Search for the cell housing the specified text and yield its (X, Y) center coordinate. 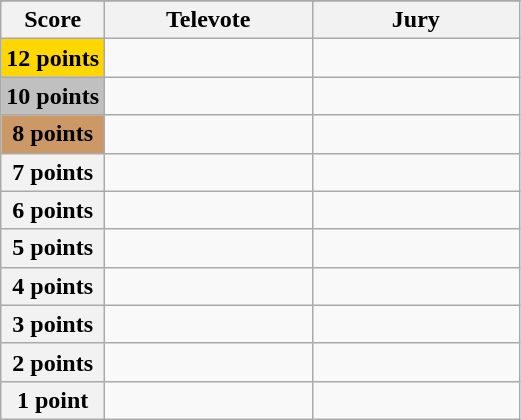
Televote (209, 20)
4 points (53, 286)
1 point (53, 400)
5 points (53, 248)
6 points (53, 210)
7 points (53, 172)
Jury (416, 20)
12 points (53, 58)
2 points (53, 362)
3 points (53, 324)
Score (53, 20)
10 points (53, 96)
8 points (53, 134)
